Locate the cell with the specified text and output its [x, y] center coordinate. 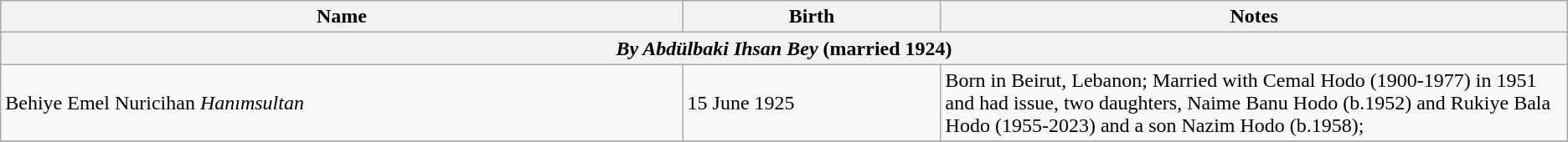
By Abdülbaki Ihsan Bey (married 1924) [784, 48]
15 June 1925 [812, 103]
Birth [812, 17]
Behiye Emel Nuricihan Hanımsultan [342, 103]
Notes [1254, 17]
Name [342, 17]
